From the cell containing the given text, extract its center point as [x, y] coordinate. 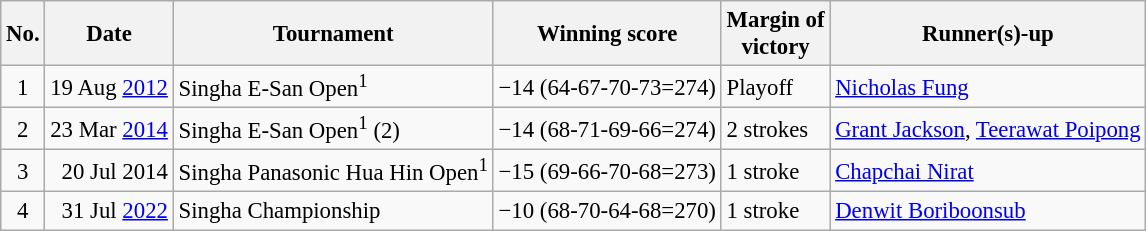
19 Aug 2012 [109, 87]
1 [23, 87]
Singha E-San Open1 (2) [333, 129]
−10 (68-70-64-68=270) [607, 211]
Denwit Boriboonsub [988, 211]
Tournament [333, 34]
No. [23, 34]
20 Jul 2014 [109, 171]
Singha Panasonic Hua Hin Open1 [333, 171]
Singha E-San Open1 [333, 87]
Date [109, 34]
Margin ofvictory [776, 34]
Winning score [607, 34]
Playoff [776, 87]
2 [23, 129]
Nicholas Fung [988, 87]
−14 (68-71-69-66=274) [607, 129]
2 strokes [776, 129]
Runner(s)-up [988, 34]
Grant Jackson, Teerawat Poipong [988, 129]
−14 (64-67-70-73=274) [607, 87]
−15 (69-66-70-68=273) [607, 171]
31 Jul 2022 [109, 211]
23 Mar 2014 [109, 129]
4 [23, 211]
Singha Championship [333, 211]
3 [23, 171]
Chapchai Nirat [988, 171]
